Capture the cell that displays the provided text and extract its [x, y] central coordinate. 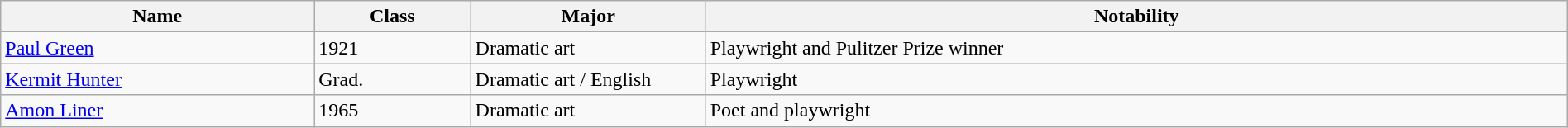
1921 [392, 48]
Poet and playwright [1136, 111]
Paul Green [157, 48]
Name [157, 17]
Kermit Hunter [157, 79]
Amon Liner [157, 111]
Playwright and Pulitzer Prize winner [1136, 48]
Class [392, 17]
Grad. [392, 79]
Playwright [1136, 79]
Dramatic art / English [588, 79]
Major [588, 17]
Notability [1136, 17]
1965 [392, 111]
